Provide the [x, y] coordinate of the cell's center where the given text is located.  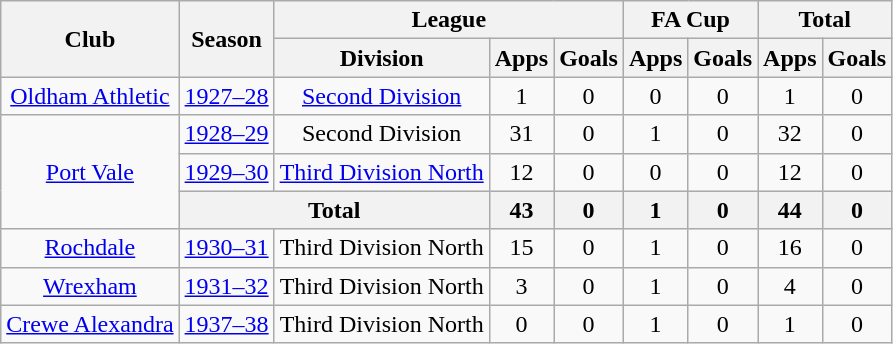
43 [521, 210]
4 [790, 286]
44 [790, 210]
1930–31 [226, 248]
3 [521, 286]
1929–30 [226, 172]
FA Cup [690, 20]
32 [790, 134]
31 [521, 134]
League [448, 20]
15 [521, 248]
Port Vale [90, 172]
Division [382, 58]
16 [790, 248]
1927–28 [226, 96]
Club [90, 39]
Wrexham [90, 286]
Crewe Alexandra [90, 324]
1931–32 [226, 286]
1937–38 [226, 324]
Season [226, 39]
Rochdale [90, 248]
Oldham Athletic [90, 96]
1928–29 [226, 134]
